Find where the given text appears and provide that cell's center as (x, y) coordinate. 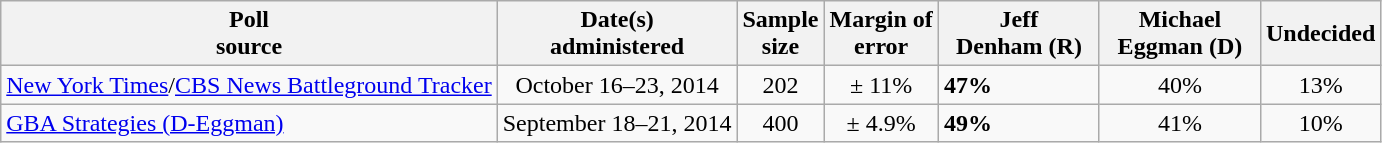
± 11% (881, 85)
13% (1320, 85)
49% (1018, 123)
10% (1320, 123)
202 (780, 85)
47% (1018, 85)
October 16–23, 2014 (617, 85)
Date(s)administered (617, 34)
Undecided (1320, 34)
400 (780, 123)
GBA Strategies (D-Eggman) (249, 123)
40% (1180, 85)
± 4.9% (881, 123)
JeffDenham (R) (1018, 34)
Pollsource (249, 34)
MichaelEggman (D) (1180, 34)
Samplesize (780, 34)
September 18–21, 2014 (617, 123)
New York Times/CBS News Battleground Tracker (249, 85)
Margin oferror (881, 34)
41% (1180, 123)
